Detect which cell encompasses the target text, then output its [x, y] center coordinate. 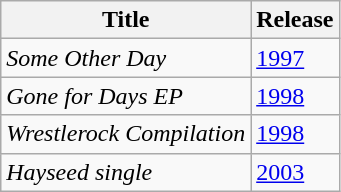
Hayseed single [126, 172]
Wrestlerock Compilation [126, 134]
2003 [295, 172]
Release [295, 20]
Some Other Day [126, 58]
Gone for Days EP [126, 96]
1997 [295, 58]
Title [126, 20]
